Scan for the cell matching the given text and deliver its (X, Y) coordinate at center. 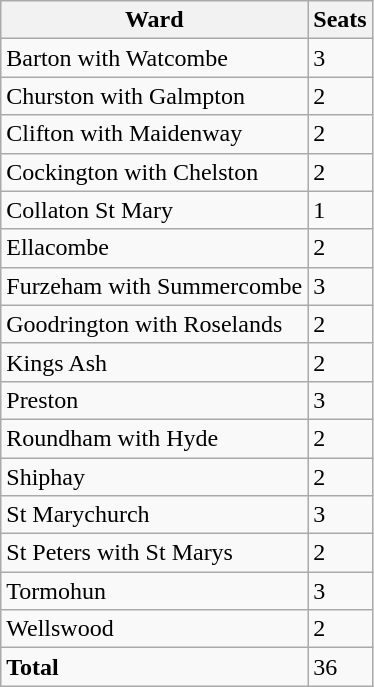
Tormohun (154, 591)
Ward (154, 20)
Kings Ash (154, 362)
1 (340, 210)
Shiphay (154, 477)
Churston with Galmpton (154, 96)
Cockington with Chelston (154, 172)
Roundham with Hyde (154, 438)
Barton with Watcombe (154, 58)
Goodrington with Roselands (154, 324)
Collaton St Mary (154, 210)
Total (154, 667)
Furzeham with Summercombe (154, 286)
Preston (154, 400)
Clifton with Maidenway (154, 134)
St Peters with St Marys (154, 553)
St Marychurch (154, 515)
Seats (340, 20)
Wellswood (154, 629)
36 (340, 667)
Ellacombe (154, 248)
